For the text-containing cell, return its midpoint in (X, Y) coordinate format. 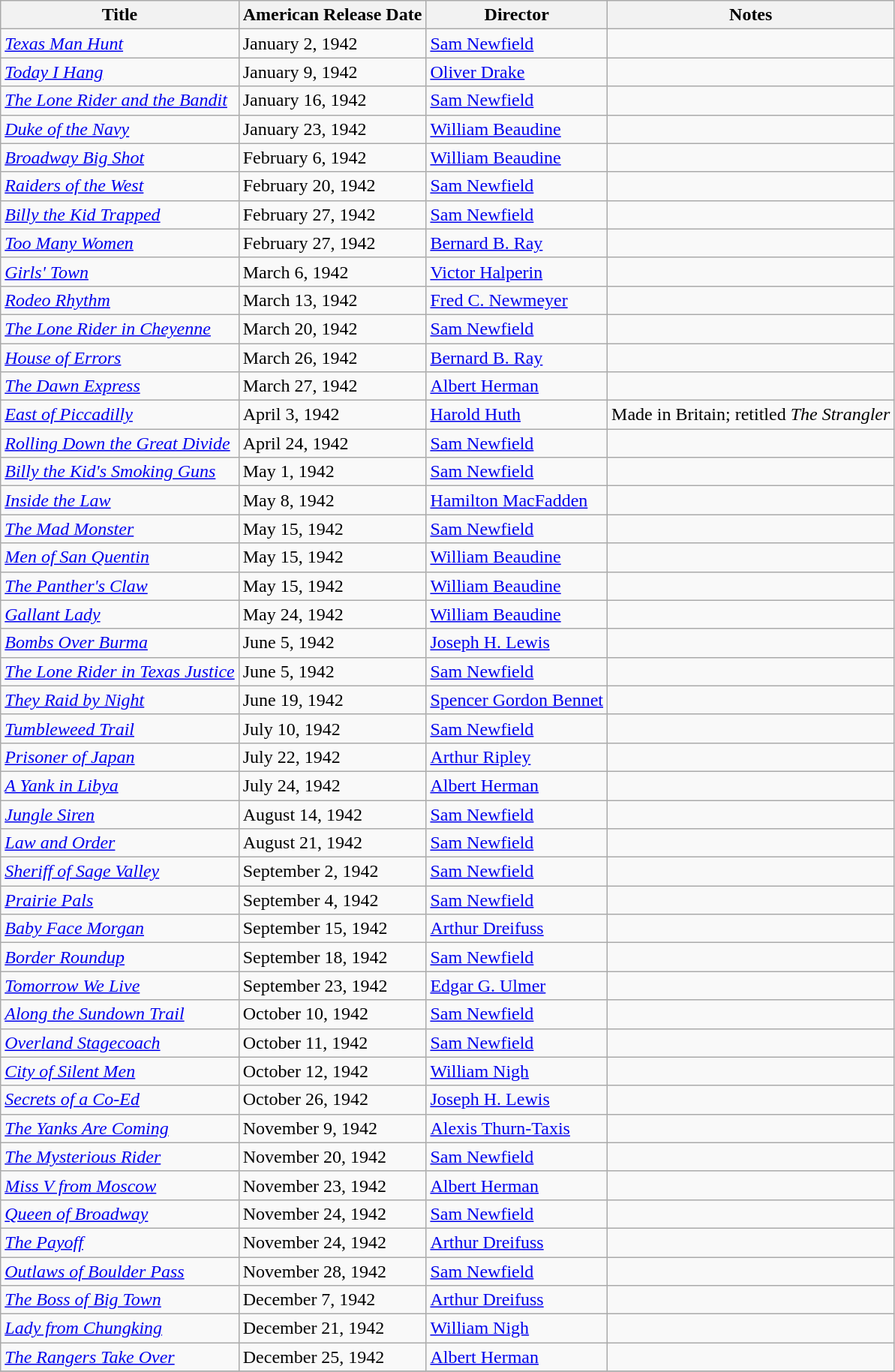
May 24, 1942 (332, 614)
Billy the Kid's Smoking Guns (120, 472)
Broadway Big Shot (120, 158)
Law and Order (120, 843)
January 9, 1942 (332, 72)
The Panther's Claw (120, 586)
Tomorrow We Live (120, 986)
Alexis Thurn-Taxis (517, 1128)
The Lone Rider in Cheyenne (120, 329)
The Payoff (120, 1242)
Billy the Kid Trapped (120, 215)
The Rangers Take Over (120, 1357)
Made in Britain; retitled The Strangler (751, 415)
Too Many Women (120, 243)
March 27, 1942 (332, 386)
Victor Halperin (517, 272)
The Mysterious Rider (120, 1157)
September 18, 1942 (332, 957)
February 20, 1942 (332, 186)
Tumbleweed Trail (120, 728)
They Raid by Night (120, 700)
American Release Date (332, 15)
The Yanks Are Coming (120, 1128)
Duke of the Navy (120, 129)
Miss V from Moscow (120, 1185)
Rolling Down the Great Divide (120, 443)
Gallant Lady (120, 614)
December 21, 1942 (332, 1328)
Notes (751, 15)
The Lone Rider in Texas Justice (120, 671)
November 23, 1942 (332, 1185)
Texas Man Hunt (120, 44)
East of Piccadilly (120, 415)
The Mad Monster (120, 529)
Men of San Quentin (120, 557)
Edgar G. Ulmer (517, 986)
House of Errors (120, 358)
October 10, 1942 (332, 1014)
February 6, 1942 (332, 158)
March 20, 1942 (332, 329)
Oliver Drake (517, 72)
July 24, 1942 (332, 785)
Today I Hang (120, 72)
Along the Sundown Trail (120, 1014)
September 2, 1942 (332, 872)
October 26, 1942 (332, 1100)
Raiders of the West (120, 186)
The Lone Rider and the Bandit (120, 101)
Prisoner of Japan (120, 757)
March 26, 1942 (332, 358)
July 22, 1942 (332, 757)
Arthur Ripley (517, 757)
The Dawn Express (120, 386)
Lady from Chungking (120, 1328)
Rodeo Rhythm (120, 300)
Title (120, 15)
March 6, 1942 (332, 272)
Prairie Pals (120, 900)
A Yank in Libya (120, 785)
September 4, 1942 (332, 900)
January 2, 1942 (332, 44)
Baby Face Morgan (120, 929)
March 13, 1942 (332, 300)
October 11, 1942 (332, 1043)
Girls' Town (120, 272)
Queen of Broadway (120, 1214)
Director (517, 15)
April 24, 1942 (332, 443)
May 1, 1942 (332, 472)
Border Roundup (120, 957)
November 9, 1942 (332, 1128)
Fred C. Newmeyer (517, 300)
July 10, 1942 (332, 728)
Sheriff of Sage Valley (120, 872)
January 16, 1942 (332, 101)
August 14, 1942 (332, 814)
October 12, 1942 (332, 1071)
August 21, 1942 (332, 843)
December 25, 1942 (332, 1357)
Bombs Over Burma (120, 643)
Overland Stagecoach (120, 1043)
Secrets of a Co-Ed (120, 1100)
Harold Huth (517, 415)
Jungle Siren (120, 814)
April 3, 1942 (332, 415)
City of Silent Men (120, 1071)
December 7, 1942 (332, 1300)
May 8, 1942 (332, 500)
Outlaws of Boulder Pass (120, 1271)
June 19, 1942 (332, 700)
November 20, 1942 (332, 1157)
September 15, 1942 (332, 929)
Spencer Gordon Bennet (517, 700)
Inside the Law (120, 500)
The Boss of Big Town (120, 1300)
September 23, 1942 (332, 986)
Hamilton MacFadden (517, 500)
November 28, 1942 (332, 1271)
January 23, 1942 (332, 129)
